Return (x, y) of the center of cell containing provided text 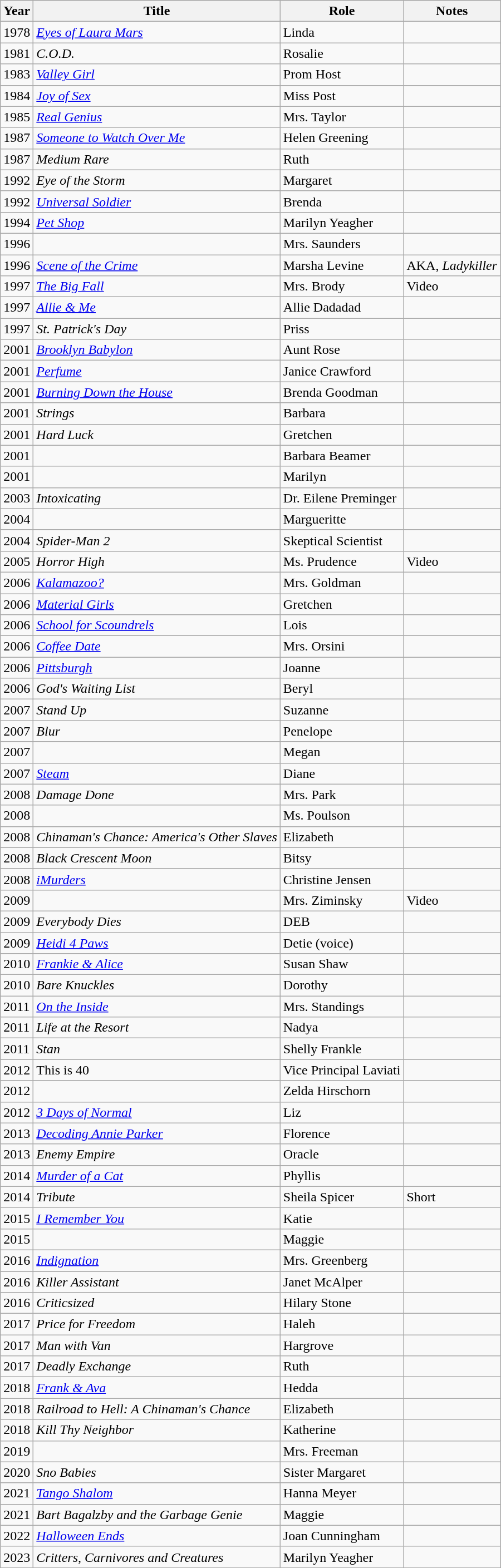
C.O.D. (157, 53)
On the Inside (157, 1007)
Murder of a Cat (157, 1176)
Decoding Annie Parker (157, 1133)
Role (342, 11)
Real Genius (157, 117)
Man with Van (157, 1345)
Stan (157, 1049)
Tango Shalom (157, 1493)
Sister Margaret (342, 1472)
Burning Down the House (157, 392)
Barbara Beamer (342, 456)
Black Crescent Moon (157, 858)
Hard Luck (157, 435)
Mrs. Greenberg (342, 1260)
Hilary Stone (342, 1303)
Mrs. Taylor (342, 117)
Pittsburgh (157, 668)
Priss (342, 329)
Dorothy (342, 985)
Megan (342, 752)
Pet Shop (157, 223)
Katherine (342, 1430)
Hedda (342, 1388)
Killer Assistant (157, 1281)
Brenda Goodman (342, 392)
Everybody Dies (157, 921)
2003 (17, 498)
Railroad to Hell: A Chinaman's Chance (157, 1409)
Detie (voice) (342, 943)
Brenda (342, 201)
Steam (157, 773)
Diane (342, 773)
Enemy Empire (157, 1155)
Joanne (342, 668)
Scene of the Crime (157, 265)
DEB (342, 921)
Vice Principal Laviati (342, 1070)
Joy of Sex (157, 96)
Janice Crawford (342, 371)
Haleh (342, 1324)
1981 (17, 53)
Liz (342, 1112)
Mrs. Orsini (342, 647)
Lois (342, 625)
Mrs. Standings (342, 1007)
Mrs. Brody (342, 287)
Notes (452, 11)
2023 (17, 1557)
Stand Up (157, 710)
Frank & Ava (157, 1388)
Kalamazoo? (157, 583)
Phyllis (342, 1176)
Beryl (342, 689)
Sno Babies (157, 1472)
Perfume (157, 371)
Mrs. Freeman (342, 1451)
Indignation (157, 1260)
Blur (157, 731)
Year (17, 11)
Penelope (342, 731)
2005 (17, 561)
2019 (17, 1451)
Spider-Man 2 (157, 540)
Shelly Frankle (342, 1049)
Skeptical Scientist (342, 540)
Damage Done (157, 795)
Linda (342, 32)
Eyes of Laura Mars (157, 32)
Prom Host (342, 75)
Margueritte (342, 519)
Miss Post (342, 96)
1994 (17, 223)
Mrs. Goldman (342, 583)
St. Patrick's Day (157, 329)
AKA, Ladykiller (452, 265)
Helen Greening (342, 138)
Barbara (342, 413)
God's Waiting List (157, 689)
Oracle (342, 1155)
Mrs. Saunders (342, 244)
Deadly Exchange (157, 1367)
Brooklyn Babylon (157, 350)
1983 (17, 75)
Critters, Carnivores and Creatures (157, 1557)
Someone to Watch Over Me (157, 138)
Heidi 4 Paws (157, 943)
Marilyn (342, 477)
Bitsy (342, 858)
I Remember You (157, 1218)
The Big Fall (157, 287)
Ms. Prudence (342, 561)
Coffee Date (157, 647)
Intoxicating (157, 498)
Janet McAlper (342, 1281)
School for Scoundrels (157, 625)
Halloween Ends (157, 1536)
Horror High (157, 561)
Criticsized (157, 1303)
3 Days of Normal (157, 1112)
Valley Girl (157, 75)
1984 (17, 96)
Mrs. Ziminsky (342, 900)
Margaret (342, 180)
Medium Rare (157, 159)
Joan Cunningham (342, 1536)
Katie (342, 1218)
Ms. Poulson (342, 816)
Frankie & Alice (157, 964)
Hargrove (342, 1345)
Christine Jensen (342, 879)
Price for Freedom (157, 1324)
Bare Knuckles (157, 985)
Universal Soldier (157, 201)
Rosalie (342, 53)
Aunt Rose (342, 350)
Tribute (157, 1197)
iMurders (157, 879)
Allie & Me (157, 308)
Nadya (342, 1028)
Life at the Resort (157, 1028)
Zelda Hirschorn (342, 1091)
Sheila Spicer (342, 1197)
Marsha Levine (342, 265)
Kill Thy Neighbor (157, 1430)
Mrs. Park (342, 795)
1978 (17, 32)
Short (452, 1197)
Susan Shaw (342, 964)
Material Girls (157, 604)
Strings (157, 413)
Dr. Eilene Preminger (342, 498)
Chinaman's Chance: America's Other Slaves (157, 837)
Bart Bagalzby and the Garbage Genie (157, 1515)
Florence (342, 1133)
1985 (17, 117)
This is 40 (157, 1070)
2022 (17, 1536)
Eye of the Storm (157, 180)
Hanna Meyer (342, 1493)
Suzanne (342, 710)
Title (157, 11)
2020 (17, 1472)
Allie Dadadad (342, 308)
